Extract the [x, y] coordinate from the center of the cell holding the provided text.  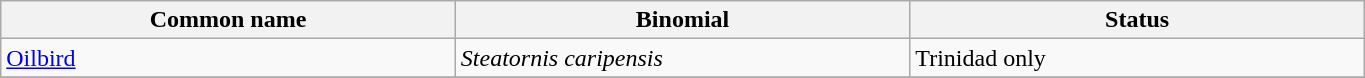
Binomial [682, 20]
Common name [228, 20]
Steatornis caripensis [682, 58]
Oilbird [228, 58]
Status [1138, 20]
Trinidad only [1138, 58]
